Determine the (x, y) coordinate at the center of the cell enclosing the given text.  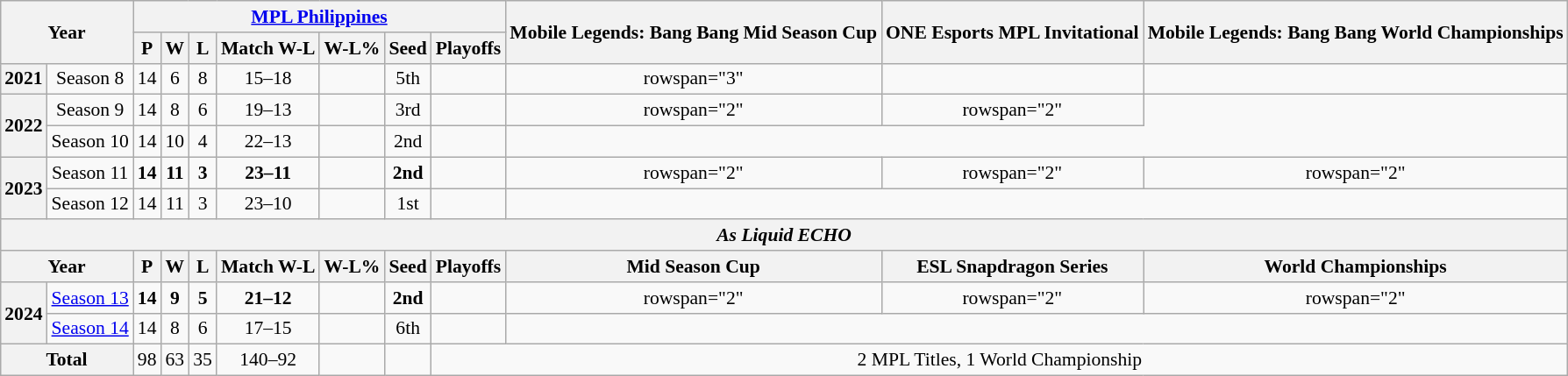
Season 9 (90, 110)
21–12 (268, 298)
World Championships (1356, 266)
Season 11 (90, 173)
10 (175, 142)
6th (407, 329)
2022 (23, 126)
5th (407, 79)
Season 14 (90, 329)
23–11 (268, 173)
3rd (407, 110)
Season 13 (90, 298)
Season 8 (90, 79)
98 (147, 360)
MPL Philippines (319, 17)
9 (175, 298)
140–92 (268, 360)
15–18 (268, 79)
ONE Esports MPL Invitational (1012, 32)
As Liquid ECHO (784, 236)
19–13 (268, 110)
22–13 (268, 142)
rowspan="3" (693, 79)
ESL Snapdragon Series (1012, 266)
Mobile Legends: Bang Bang World Championships (1356, 32)
2021 (23, 79)
Season 10 (90, 142)
2023 (23, 188)
4 (203, 142)
Season 12 (90, 204)
Total (67, 360)
63 (175, 360)
1st (407, 204)
2 MPL Titles, 1 World Championship (1000, 360)
2024 (23, 314)
Mobile Legends: Bang Bang Mid Season Cup (693, 32)
Mid Season Cup (693, 266)
5 (203, 298)
17–15 (268, 329)
35 (203, 360)
23–10 (268, 204)
